Pinpoint the cell where the given text exists, returning its [x, y] midpoint coordinate. 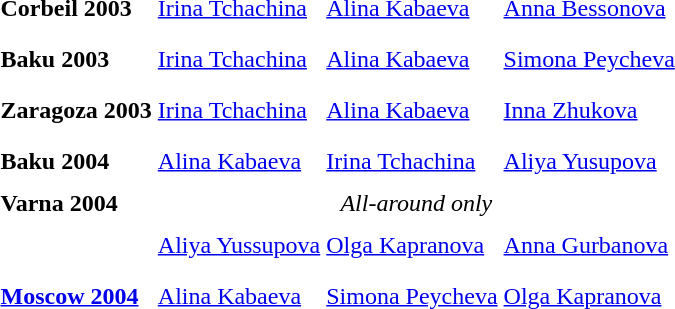
Olga Kapranova [412, 245]
Aliya Yussupova [238, 245]
